Pinpoint the cell where the given text exists, returning its (x, y) midpoint coordinate. 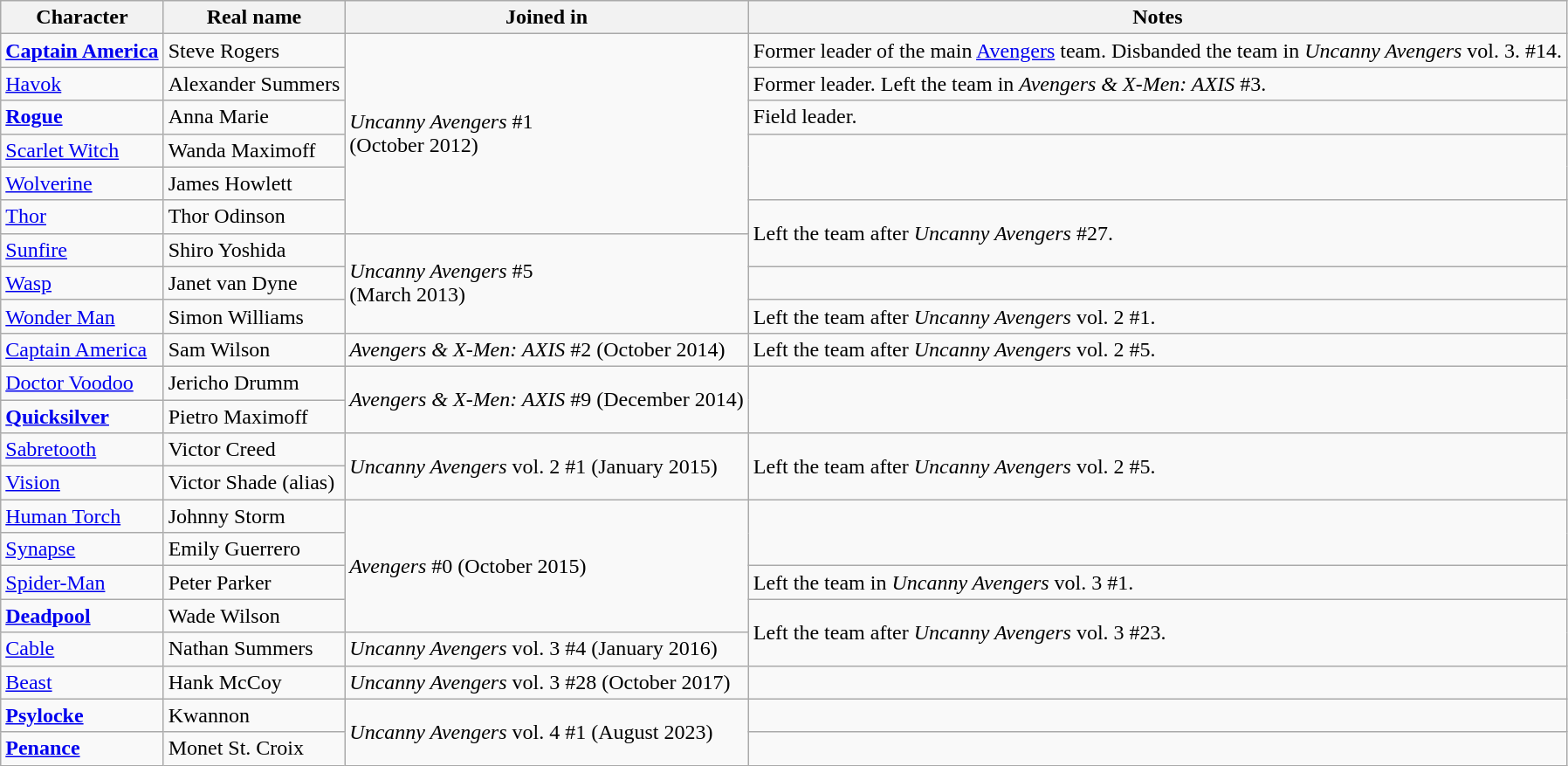
Johnny Storm (254, 516)
Avengers #0 (October 2015) (547, 566)
Hank McCoy (254, 682)
Thor (82, 217)
Quicksilver (82, 417)
Wolverine (82, 183)
Nathan Summers (254, 649)
Left the team after Uncanny Avengers #27. (1158, 233)
Alexander Summers (254, 84)
Wonder Man (82, 316)
Anna Marie (254, 117)
Peter Parker (254, 583)
Shiro Yoshida (254, 250)
James Howlett (254, 183)
Beast (82, 682)
Thor Odinson (254, 217)
Left the team after Uncanny Avengers vol. 3 #23. (1158, 632)
Field leader. (1158, 117)
Janet van Dyne (254, 283)
Uncanny Avengers vol. 2 #1 (January 2015) (547, 466)
Sabretooth (82, 450)
Uncanny Avengers #5(March 2013) (547, 283)
Wade Wilson (254, 616)
Spider-Man (82, 583)
Left the team after Uncanny Avengers vol. 2 #1. (1158, 316)
Avengers & X-Men: AXIS #9 (December 2014) (547, 399)
Jericho Drumm (254, 383)
Notes (1158, 17)
Synapse (82, 549)
Deadpool (82, 616)
Sam Wilson (254, 349)
Monet St. Croix (254, 749)
Uncanny Avengers #1(October 2012) (547, 134)
Rogue (82, 117)
Simon Williams (254, 316)
Sunfire (82, 250)
Wanda Maximoff (254, 150)
Psylocke (82, 715)
Vision (82, 483)
Victor Shade (alias) (254, 483)
Victor Creed (254, 450)
Kwannon (254, 715)
Uncanny Avengers vol. 3 #4 (January 2016) (547, 649)
Doctor Voodoo (82, 383)
Human Torch (82, 516)
Steve Rogers (254, 51)
Avengers & X-Men: AXIS #2 (October 2014) (547, 349)
Former leader of the main Avengers team. Disbanded the team in Uncanny Avengers vol. 3. #14. (1158, 51)
Cable (82, 649)
Havok (82, 84)
Emily Guerrero (254, 549)
Wasp (82, 283)
Real name (254, 17)
Pietro Maximoff (254, 417)
Uncanny Avengers vol. 4 #1 (August 2023) (547, 732)
Penance (82, 749)
Left the team in Uncanny Avengers vol. 3 #1. (1158, 583)
Character (82, 17)
Former leader. Left the team in Avengers & X-Men: AXIS #3. (1158, 84)
Joined in (547, 17)
Scarlet Witch (82, 150)
Uncanny Avengers vol. 3 #28 (October 2017) (547, 682)
